Detect which cell encompasses the target text, then output its (X, Y) center coordinate. 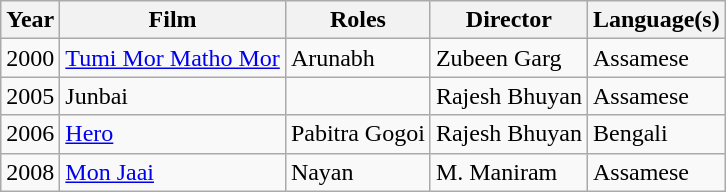
Director (508, 20)
Zubeen Garg (508, 58)
Tumi Mor Matho Mor (173, 58)
Film (173, 20)
2008 (30, 172)
Nayan (358, 172)
Year (30, 20)
Pabitra Gogoi (358, 134)
2000 (30, 58)
Language(s) (656, 20)
Junbai (173, 96)
2005 (30, 96)
Arunabh (358, 58)
Bengali (656, 134)
Roles (358, 20)
Mon Jaai (173, 172)
2006 (30, 134)
Hero (173, 134)
M. Maniram (508, 172)
